Capture the cell that displays the provided text and extract its (X, Y) central coordinate. 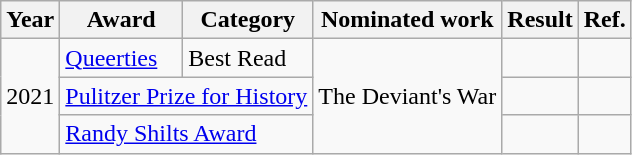
Year (30, 20)
Category (248, 20)
Nominated work (408, 20)
Randy Shilts Award (186, 134)
Award (122, 20)
Ref. (604, 20)
Best Read (248, 58)
Pulitzer Prize for History (186, 96)
Result (540, 20)
2021 (30, 96)
Queerties (122, 58)
The Deviant's War (408, 96)
